Find where the given text appears and provide that cell's center as [x, y] coordinate. 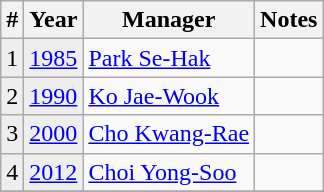
Notes [289, 20]
Park Se-Hak [169, 58]
1 [12, 58]
Choi Yong-Soo [169, 172]
Cho Kwang-Rae [169, 134]
Year [54, 20]
4 [12, 172]
Ko Jae-Wook [169, 96]
1985 [54, 58]
Manager [169, 20]
1990 [54, 96]
2012 [54, 172]
2 [12, 96]
2000 [54, 134]
# [12, 20]
3 [12, 134]
